Determine the [x, y] coordinate at the center of the cell enclosing the given text.  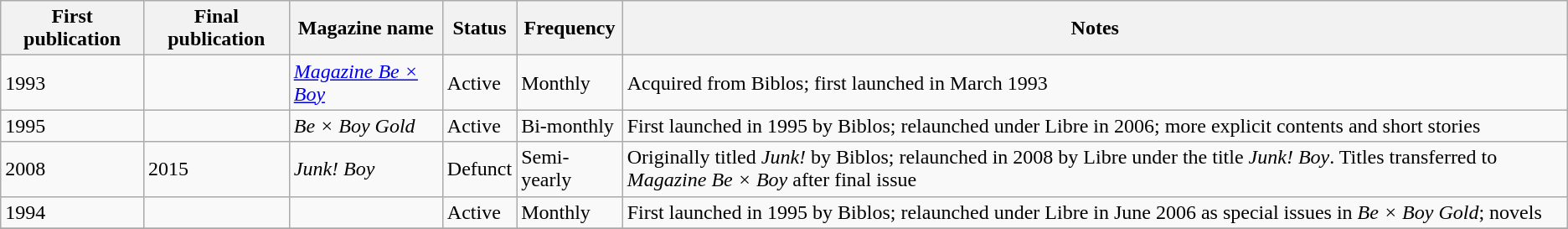
First launched in 1995 by Biblos; relaunched under Libre in 2006; more explicit contents and short stories [1095, 126]
Semi-yearly [570, 169]
Final publication [216, 29]
1995 [72, 126]
Notes [1095, 29]
Defunct [479, 169]
Frequency [570, 29]
First publication [72, 29]
2008 [72, 169]
Acquired from Biblos; first launched in March 1993 [1095, 82]
2015 [216, 169]
Be × Boy Gold [365, 126]
1993 [72, 82]
Bi-monthly [570, 126]
Status [479, 29]
Magazine Be × Boy [365, 82]
First launched in 1995 by Biblos; relaunched under Libre in June 2006 as special issues in Be × Boy Gold; novels [1095, 212]
Originally titled Junk! by Biblos; relaunched in 2008 by Libre under the title Junk! Boy. Titles transferred to Magazine Be × Boy after final issue [1095, 169]
Magazine name [365, 29]
Junk! Boy [365, 169]
1994 [72, 212]
